Locate the cell with the specified text and output its (X, Y) center coordinate. 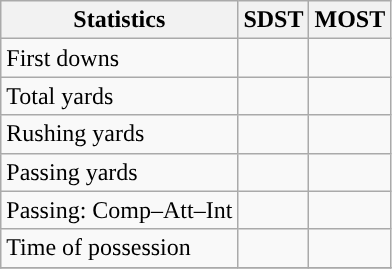
Statistics (120, 20)
Time of possession (120, 248)
Passing yards (120, 172)
Rushing yards (120, 134)
First downs (120, 58)
Passing: Comp–Att–Int (120, 210)
MOST (350, 20)
Total yards (120, 96)
SDST (274, 20)
